Determine the [X, Y] coordinate at the center of the cell enclosing the given text.  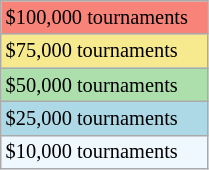
$75,000 tournaments [104, 51]
$100,000 tournaments [104, 17]
$10,000 tournaments [104, 152]
$25,000 tournaments [104, 118]
$50,000 tournaments [104, 85]
